Capture the cell that displays the provided text and extract its (X, Y) central coordinate. 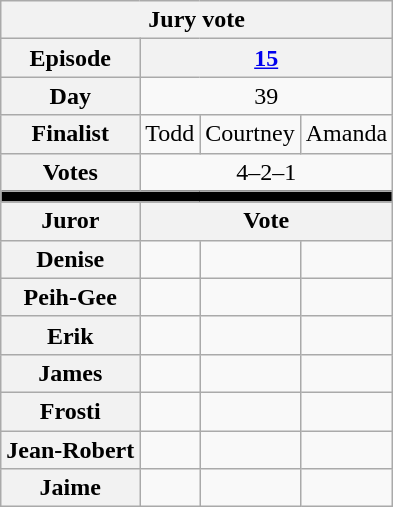
15 (266, 58)
Peih-Gee (70, 297)
Day (70, 96)
Juror (70, 221)
4–2–1 (266, 172)
Todd (170, 134)
Frosti (70, 411)
Jury vote (197, 20)
Episode (70, 58)
Denise (70, 259)
James (70, 373)
Erik (70, 335)
Courtney (250, 134)
Finalist (70, 134)
39 (266, 96)
Votes (70, 172)
Jaime (70, 488)
Jean-Robert (70, 449)
Amanda (346, 134)
Vote (266, 221)
